Search for the cell housing the specified text and yield its (X, Y) center coordinate. 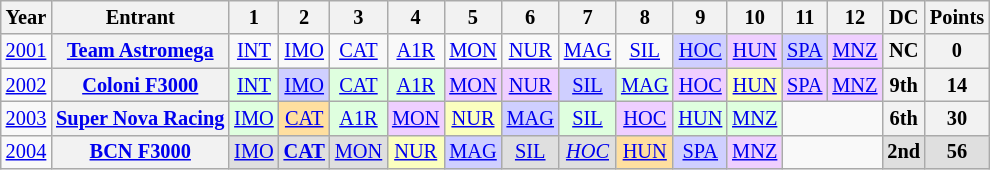
6th (904, 118)
14 (957, 85)
8 (644, 17)
2002 (26, 85)
2 (304, 17)
2nd (904, 152)
4 (416, 17)
1 (254, 17)
30 (957, 118)
3 (358, 17)
Points (957, 17)
2003 (26, 118)
9 (700, 17)
BCN F3000 (140, 152)
Entrant (140, 17)
Coloni F3000 (140, 85)
11 (804, 17)
Team Astromega (140, 51)
5 (472, 17)
Super Nova Racing (140, 118)
0 (957, 51)
NC (904, 51)
2001 (26, 51)
2004 (26, 152)
9th (904, 85)
6 (530, 17)
DC (904, 17)
56 (957, 152)
7 (588, 17)
10 (754, 17)
Year (26, 17)
12 (854, 17)
